Extract the (X, Y) coordinate from the center of the cell holding the provided text.  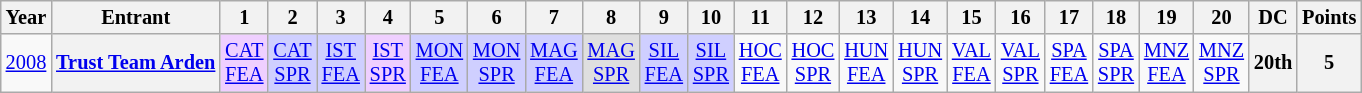
17 (1069, 17)
SILSPR (711, 63)
HUNFEA (866, 63)
2008 (26, 63)
CATFEA (244, 63)
MAGFEA (554, 63)
3 (341, 17)
Year (26, 17)
ISTFEA (341, 63)
SPAFEA (1069, 63)
DC (1273, 17)
MNZSPR (1222, 63)
13 (866, 17)
4 (388, 17)
MONFEA (440, 63)
14 (920, 17)
2 (292, 17)
16 (1020, 17)
9 (664, 17)
10 (711, 17)
Entrant (136, 17)
20th (1273, 63)
MNZFEA (1166, 63)
VALSPR (1020, 63)
6 (496, 17)
1 (244, 17)
20 (1222, 17)
ISTSPR (388, 63)
11 (760, 17)
Trust Team Arden (136, 63)
12 (814, 17)
Points (1329, 17)
SILFEA (664, 63)
15 (972, 17)
CATSPR (292, 63)
VALFEA (972, 63)
7 (554, 17)
HOCFEA (760, 63)
8 (610, 17)
18 (1116, 17)
MAGSPR (610, 63)
SPASPR (1116, 63)
HOCSPR (814, 63)
MONSPR (496, 63)
19 (1166, 17)
HUNSPR (920, 63)
